Extract the (x, y) coordinate from the center of the cell holding the provided text.  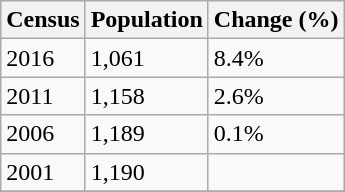
2.6% (276, 96)
8.4% (276, 58)
2016 (43, 58)
0.1% (276, 134)
Population (146, 20)
1,061 (146, 58)
2001 (43, 172)
1,158 (146, 96)
Census (43, 20)
2006 (43, 134)
Change (%) (276, 20)
2011 (43, 96)
1,190 (146, 172)
1,189 (146, 134)
